Pinpoint the cell where the given text exists, returning its (X, Y) midpoint coordinate. 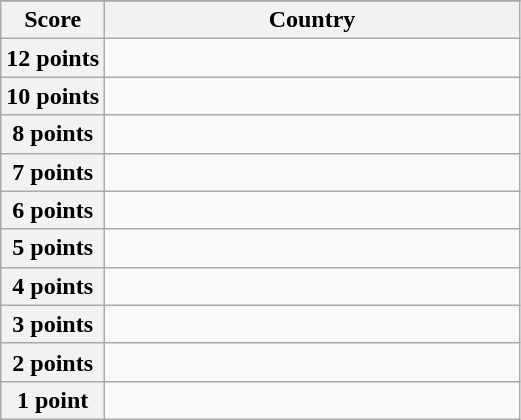
3 points (53, 324)
1 point (53, 400)
12 points (53, 58)
10 points (53, 96)
2 points (53, 362)
5 points (53, 248)
Country (312, 20)
6 points (53, 210)
8 points (53, 134)
7 points (53, 172)
Score (53, 20)
4 points (53, 286)
